Return the (X, Y) coordinate for the center point of the cell that contains the specified text.  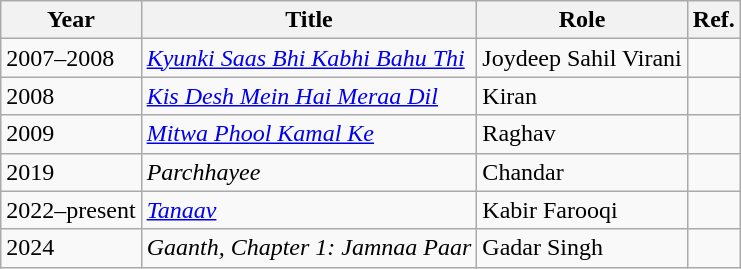
Raghav (582, 134)
2009 (71, 134)
Gadar Singh (582, 248)
2022–present (71, 210)
2007–2008 (71, 58)
Gaanth, Chapter 1: Jamnaa Paar (309, 248)
Parchhayee (309, 172)
Kis Desh Mein Hai Meraa Dil (309, 96)
Tanaav (309, 210)
Joydeep Sahil Virani (582, 58)
Year (71, 20)
Ref. (714, 20)
Mitwa Phool Kamal Ke (309, 134)
Chandar (582, 172)
Kyunki Saas Bhi Kabhi Bahu Thi (309, 58)
2019 (71, 172)
Role (582, 20)
Kabir Farooqi (582, 210)
Kiran (582, 96)
Title (309, 20)
2008 (71, 96)
2024 (71, 248)
